Search for the cell housing the specified text and yield its (x, y) center coordinate. 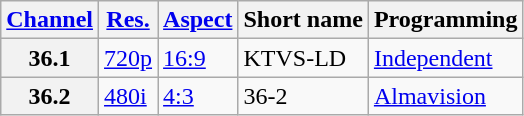
KTVS-LD (303, 58)
Channel (50, 20)
Independent (446, 58)
Almavision (446, 96)
4:3 (198, 96)
720p (128, 58)
36.1 (50, 58)
Aspect (198, 20)
36.2 (50, 96)
Programming (446, 20)
Short name (303, 20)
480i (128, 96)
16:9 (198, 58)
36-2 (303, 96)
Res. (128, 20)
